Pinpoint the cell where the given text exists, returning its (x, y) midpoint coordinate. 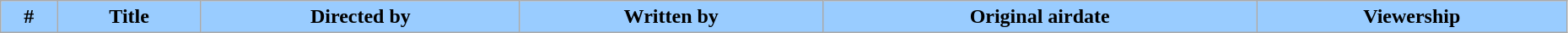
Written by (671, 17)
Title (130, 17)
Original airdate (1039, 17)
# (29, 17)
Directed by (360, 17)
Viewership (1412, 17)
